Output the (X, Y) coordinate of the center of the cell containing the given text.  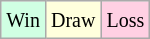
Win (24, 20)
Draw (72, 20)
Loss (126, 20)
